Find where the given text appears and provide that cell's center as (x, y) coordinate. 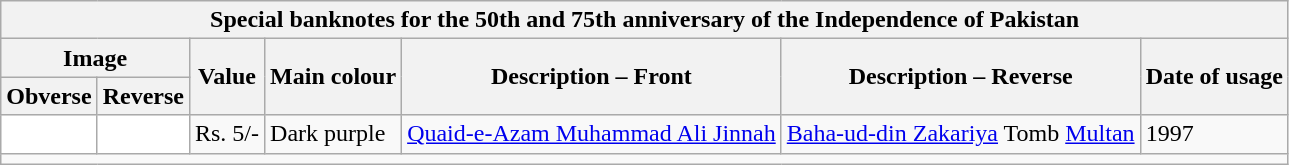
Date of usage (1214, 77)
Baha-ud-din Zakariya Tomb Multan (960, 134)
Rs. 5/- (226, 134)
Special banknotes for the 50th and 75th anniversary of the Independence of Pakistan (645, 20)
Dark purple (334, 134)
Quaid-e-Azam Muhammad Ali Jinnah (592, 134)
Description – Front (592, 77)
Value (226, 77)
Image (96, 58)
Main colour (334, 77)
Reverse (143, 96)
1997 (1214, 134)
Obverse (49, 96)
Description – Reverse (960, 77)
